Identify which cell holds the provided text, then report its (X, Y) central coordinate. 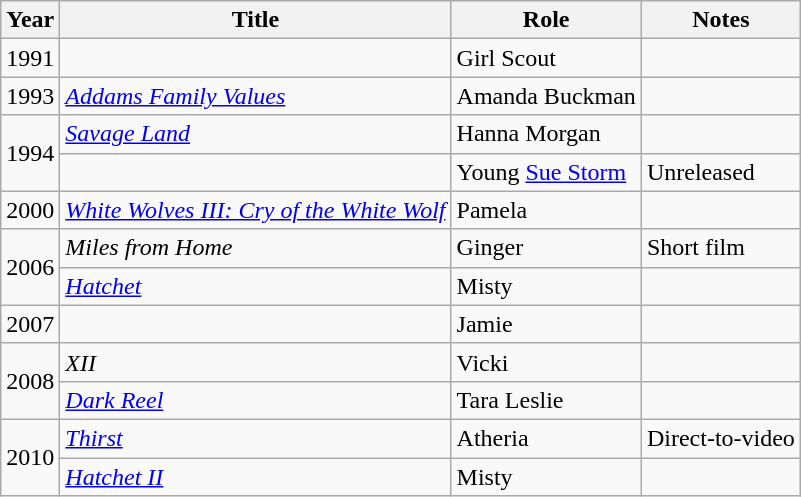
Thirst (256, 438)
Title (256, 20)
Hatchet II (256, 477)
White Wolves III: Cry of the White Wolf (256, 210)
2010 (30, 457)
Pamela (546, 210)
1991 (30, 58)
Amanda Buckman (546, 96)
2007 (30, 324)
Direct-to-video (720, 438)
Miles from Home (256, 248)
Addams Family Values (256, 96)
Savage Land (256, 134)
Hanna Morgan (546, 134)
Ginger (546, 248)
Dark Reel (256, 400)
Girl Scout (546, 58)
1993 (30, 96)
Vicki (546, 362)
Jamie (546, 324)
Young Sue Storm (546, 172)
Atheria (546, 438)
Hatchet (256, 286)
1994 (30, 153)
Year (30, 20)
Unreleased (720, 172)
2006 (30, 267)
Notes (720, 20)
Tara Leslie (546, 400)
Short film (720, 248)
2000 (30, 210)
2008 (30, 381)
Role (546, 20)
XII (256, 362)
